Find where the given text appears and provide that cell's center as (x, y) coordinate. 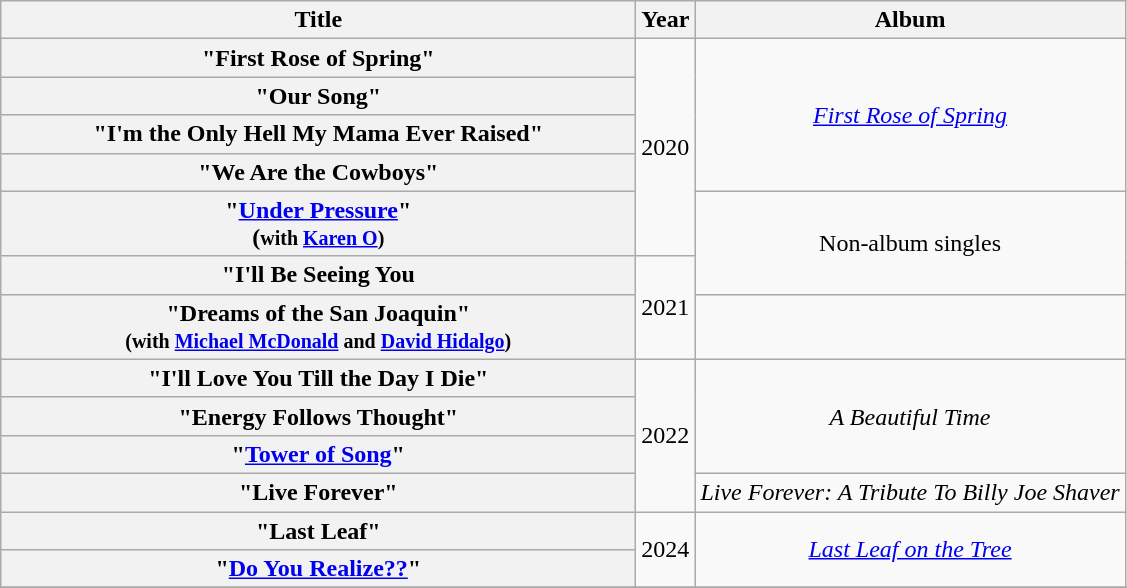
"Our Song" (318, 96)
2024 (666, 550)
2021 (666, 308)
"First Rose of Spring" (318, 58)
Title (318, 20)
"We Are the Cowboys" (318, 172)
First Rose of Spring (910, 115)
2022 (666, 435)
"Live Forever" (318, 492)
2020 (666, 148)
"I'm the Only Hell My Mama Ever Raised" (318, 134)
"Last Leaf" (318, 531)
"Energy Follows Thought" (318, 416)
Non-album singles (910, 242)
A Beautiful Time (910, 416)
Live Forever: A Tribute To Billy Joe Shaver (910, 492)
"Dreams of the San Joaquin" (with Michael McDonald and David Hidalgo) (318, 326)
"Do You Realize??" (318, 569)
"I'll Love You Till the Day I Die" (318, 378)
"Under Pressure" (with Karen O) (318, 224)
Last Leaf on the Tree (910, 550)
"Tower of Song" (318, 454)
Album (910, 20)
Year (666, 20)
"I'll Be Seeing You (318, 275)
